Determine the (X, Y) coordinate at the center of the cell enclosing the given text.  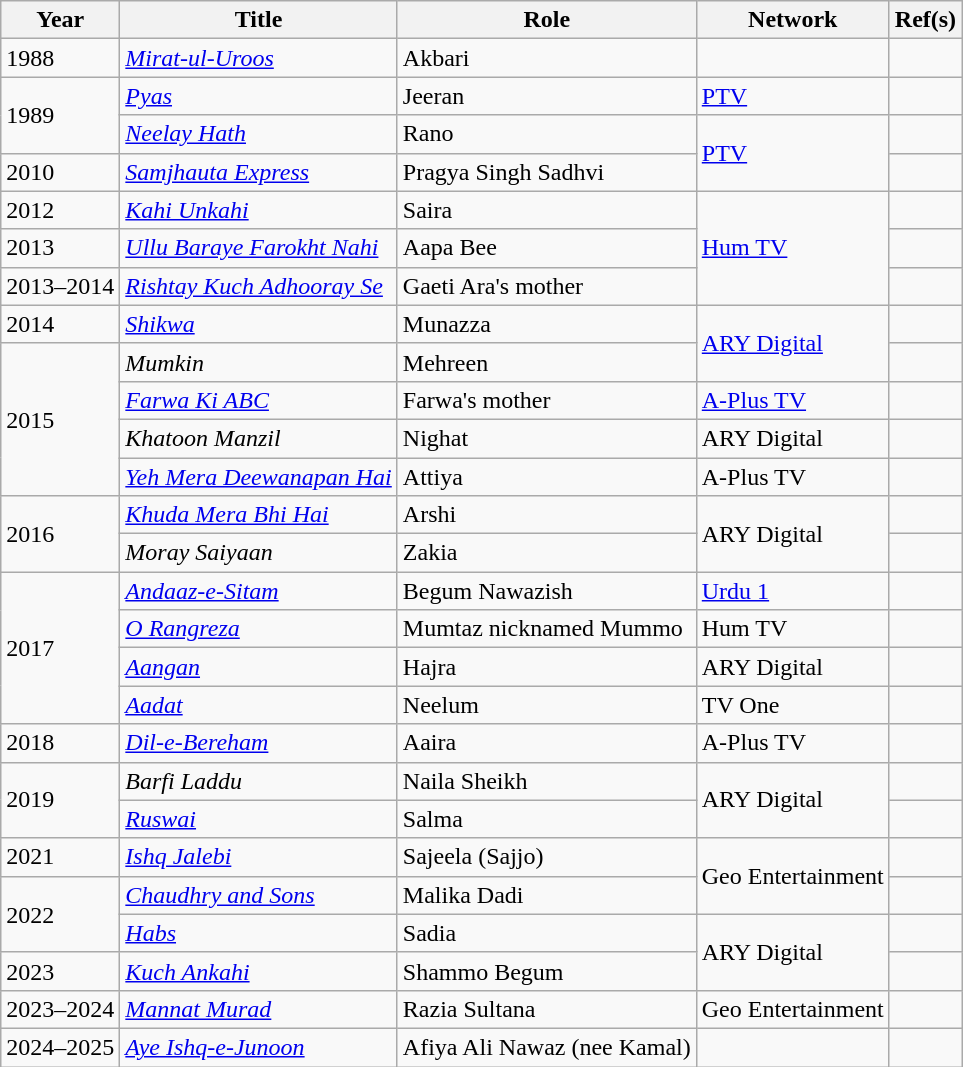
Kuch Ankahi (259, 971)
2014 (60, 324)
Naila Sheikh (546, 781)
Malika Dadi (546, 895)
2018 (60, 743)
Rishtay Kuch Adhooray Se (259, 286)
Aapa Bee (546, 248)
Pragya Singh Sadhvi (546, 172)
Mehreen (546, 362)
2012 (60, 210)
Khatoon Manzil (259, 438)
Pyas (259, 96)
Farwa Ki ABC (259, 400)
Farwa's mother (546, 400)
Ishq Jalebi (259, 857)
Jeeran (546, 96)
Chaudhry and Sons (259, 895)
2015 (60, 419)
Sajeela (Sajjo) (546, 857)
Sadia (546, 933)
Yeh Mera Deewanapan Hai (259, 477)
Afiya Ali Nawaz (nee Kamal) (546, 1047)
Ruswai (259, 819)
2016 (60, 534)
2021 (60, 857)
Network (792, 20)
O Rangreza (259, 629)
2023 (60, 971)
Role (546, 20)
Urdu 1 (792, 591)
Rano (546, 134)
2024–2025 (60, 1047)
2010 (60, 172)
Aadat (259, 705)
Salma (546, 819)
2023–2024 (60, 1009)
Nighat (546, 438)
1988 (60, 58)
Samjhauta Express (259, 172)
Neelum (546, 705)
Year (60, 20)
Begum Nawazish (546, 591)
Title (259, 20)
Aye Ishq-e-Junoon (259, 1047)
Zakia (546, 553)
2017 (60, 648)
Akbari (546, 58)
Moray Saiyaan (259, 553)
Khuda Mera Bhi Hai (259, 515)
Mirat-ul-Uroos (259, 58)
Saira (546, 210)
Mannat Murad (259, 1009)
Andaaz-e-Sitam (259, 591)
Shammo Begum (546, 971)
Munazza (546, 324)
Gaeti Ara's mother (546, 286)
TV One (792, 705)
2022 (60, 914)
1989 (60, 115)
Aaira (546, 743)
Attiya (546, 477)
2019 (60, 800)
Razia Sultana (546, 1009)
Arshi (546, 515)
Ref(s) (925, 20)
Dil-e-Bereham (259, 743)
Barfi Laddu (259, 781)
Mumtaz nicknamed Mummo (546, 629)
Mumkin (259, 362)
Habs (259, 933)
Aangan (259, 667)
Hajra (546, 667)
2013 (60, 248)
2013–2014 (60, 286)
Kahi Unkahi (259, 210)
Ullu Baraye Farokht Nahi (259, 248)
Neelay Hath (259, 134)
Shikwa (259, 324)
